Provide the [X, Y] coordinate of the cell's center where the given text is located.  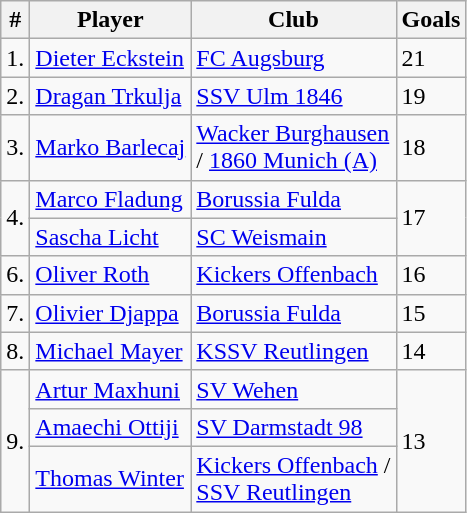
# [16, 20]
Dragan Trkulja [110, 96]
14 [431, 351]
Thomas Winter [110, 478]
Michael Mayer [110, 351]
7. [16, 313]
Player [110, 20]
8. [16, 351]
19 [431, 96]
FC Augsburg [294, 58]
13 [431, 440]
18 [431, 148]
1. [16, 58]
KSSV Reutlingen [294, 351]
9. [16, 440]
SV Darmstadt 98 [294, 427]
Amaechi Ottiji [110, 427]
Oliver Roth [110, 275]
Wacker Burghausen/ 1860 Munich (A) [294, 148]
Sascha Licht [110, 237]
Olivier Djappa [110, 313]
Goals [431, 20]
SC Weismain [294, 237]
3. [16, 148]
Artur Maxhuni [110, 389]
SV Wehen [294, 389]
Dieter Eckstein [110, 58]
16 [431, 275]
SSV Ulm 1846 [294, 96]
Kickers Offenbach [294, 275]
6. [16, 275]
15 [431, 313]
17 [431, 218]
Club [294, 20]
2. [16, 96]
Kickers Offenbach /SSV Reutlingen [294, 478]
21 [431, 58]
4. [16, 218]
Marko Barlecaj [110, 148]
Marco Fladung [110, 199]
